Detect which cell encompasses the target text, then output its (x, y) center coordinate. 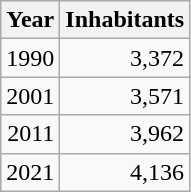
3,962 (125, 134)
1990 (30, 58)
3,571 (125, 96)
3,372 (125, 58)
Year (30, 20)
2021 (30, 172)
2011 (30, 134)
4,136 (125, 172)
2001 (30, 96)
Inhabitants (125, 20)
